Search for the cell housing the specified text and yield its [X, Y] center coordinate. 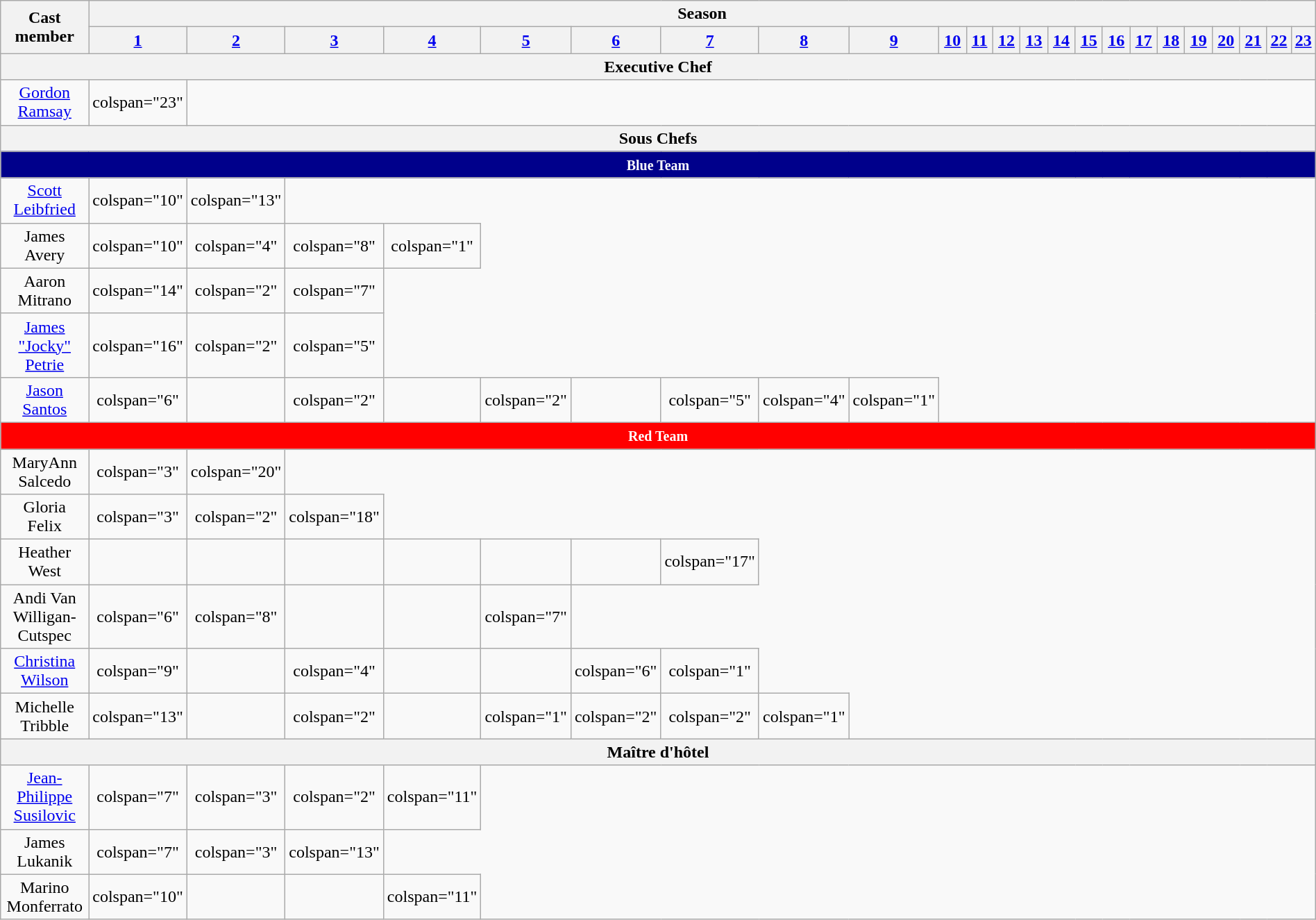
colspan="17" [710, 562]
1 [138, 40]
15 [1089, 40]
colspan="20" [236, 471]
Maître d'hôtel [658, 752]
6 [616, 40]
MaryAnn Salcedo [44, 471]
10 [952, 40]
colspan="9" [138, 671]
James Lukanik [44, 851]
James Avery [44, 246]
Jason Santos [44, 400]
Michelle Tribble [44, 717]
James "Jocky" Petrie [44, 345]
3 [335, 40]
colspan="23" [138, 103]
17 [1144, 40]
4 [432, 40]
23 [1304, 40]
5 [526, 40]
Red Team [658, 435]
Blue Team [658, 165]
Christina Wilson [44, 671]
9 [894, 40]
Cast member [44, 27]
16 [1116, 40]
14 [1061, 40]
Aaron Mitrano [44, 290]
11 [979, 40]
19 [1199, 40]
Scott Leibfried [44, 200]
colspan="14" [138, 290]
Season [702, 14]
13 [1034, 40]
Gordon Ramsay [44, 103]
Sous Chefs [658, 138]
20 [1226, 40]
18 [1171, 40]
Marino Monferrato [44, 897]
colspan="18" [335, 517]
2 [236, 40]
Executive Chef [658, 67]
12 [1006, 40]
22 [1279, 40]
Heather West [44, 562]
Gloria Felix [44, 517]
7 [710, 40]
8 [804, 40]
21 [1254, 40]
Andi Van Willigan-Cutspec [44, 617]
Jean-Philippe Susilovic [44, 797]
colspan="16" [138, 345]
